Scan for the cell matching the given text and deliver its (X, Y) coordinate at center. 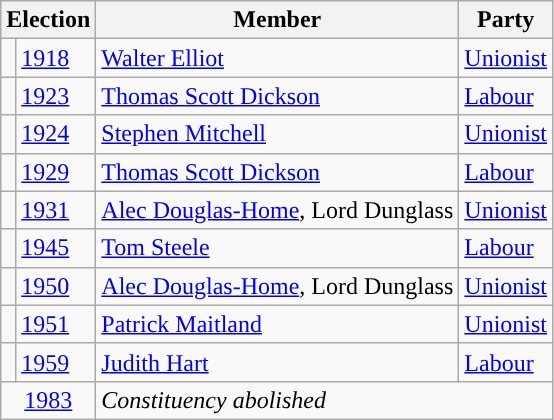
Patrick Maitland (278, 324)
1924 (56, 134)
1983 (48, 400)
1923 (56, 96)
1929 (56, 172)
1918 (56, 58)
Judith Hart (278, 362)
1931 (56, 210)
1959 (56, 362)
Election (48, 20)
Constituency abolished (324, 400)
Walter Elliot (278, 58)
1945 (56, 248)
1951 (56, 324)
Tom Steele (278, 248)
Stephen Mitchell (278, 134)
1950 (56, 286)
Party (506, 20)
Member (278, 20)
